Return (X, Y) of the center of cell containing provided text 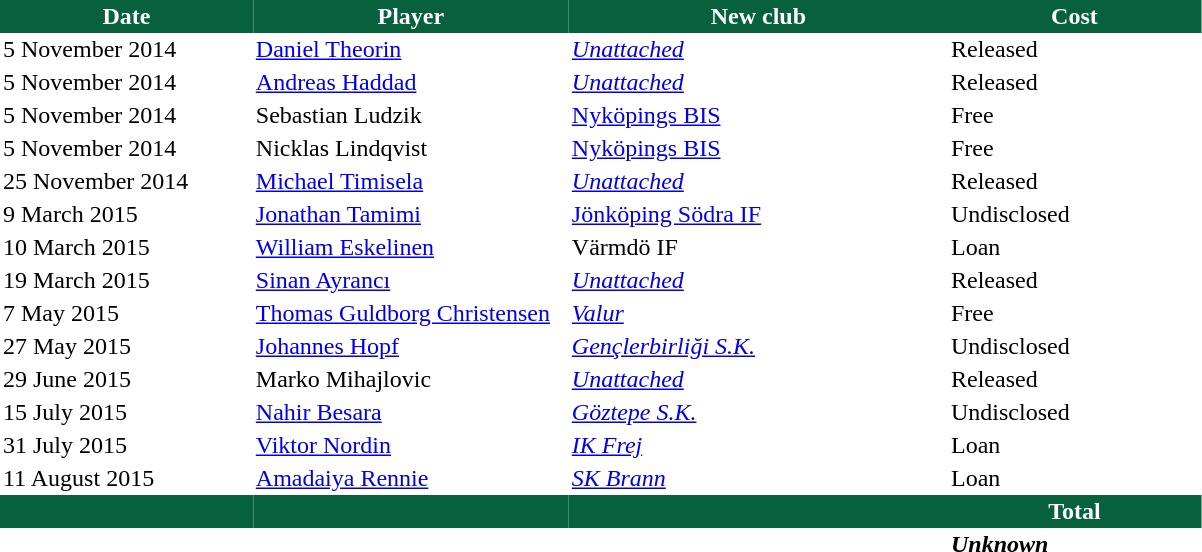
Nahir Besara (411, 412)
Nicklas Lindqvist (411, 148)
Göztepe S.K. (758, 412)
29 June 2015 (126, 380)
Marko Mihajlovic (411, 380)
Sebastian Ludzik (411, 116)
Amadaiya Rennie (411, 478)
Thomas Guldborg Christensen (411, 314)
Viktor Nordin (411, 446)
Johannes Hopf (411, 346)
31 July 2015 (126, 446)
9 March 2015 (126, 214)
Date (126, 16)
IK Frej (758, 446)
27 May 2015 (126, 346)
11 August 2015 (126, 478)
Sinan Ayrancı (411, 280)
10 March 2015 (126, 248)
15 July 2015 (126, 412)
Jönköping Södra IF (758, 214)
Total (1074, 512)
Andreas Haddad (411, 82)
Michael Timisela (411, 182)
Daniel Theorin (411, 50)
SK Brann (758, 478)
25 November 2014 (126, 182)
William Eskelinen (411, 248)
19 March 2015 (126, 280)
7 May 2015 (126, 314)
Player (411, 16)
New club (758, 16)
Gençlerbirliği S.K. (758, 346)
Jonathan Tamimi (411, 214)
Valur (758, 314)
Cost (1074, 16)
Värmdö IF (758, 248)
